Locate the cell with the specified text and output its (X, Y) center coordinate. 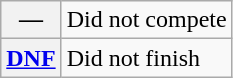
Did not finish (146, 58)
Did not compete (146, 20)
— (31, 20)
DNF (31, 58)
